Detect which cell encompasses the target text, then output its (x, y) center coordinate. 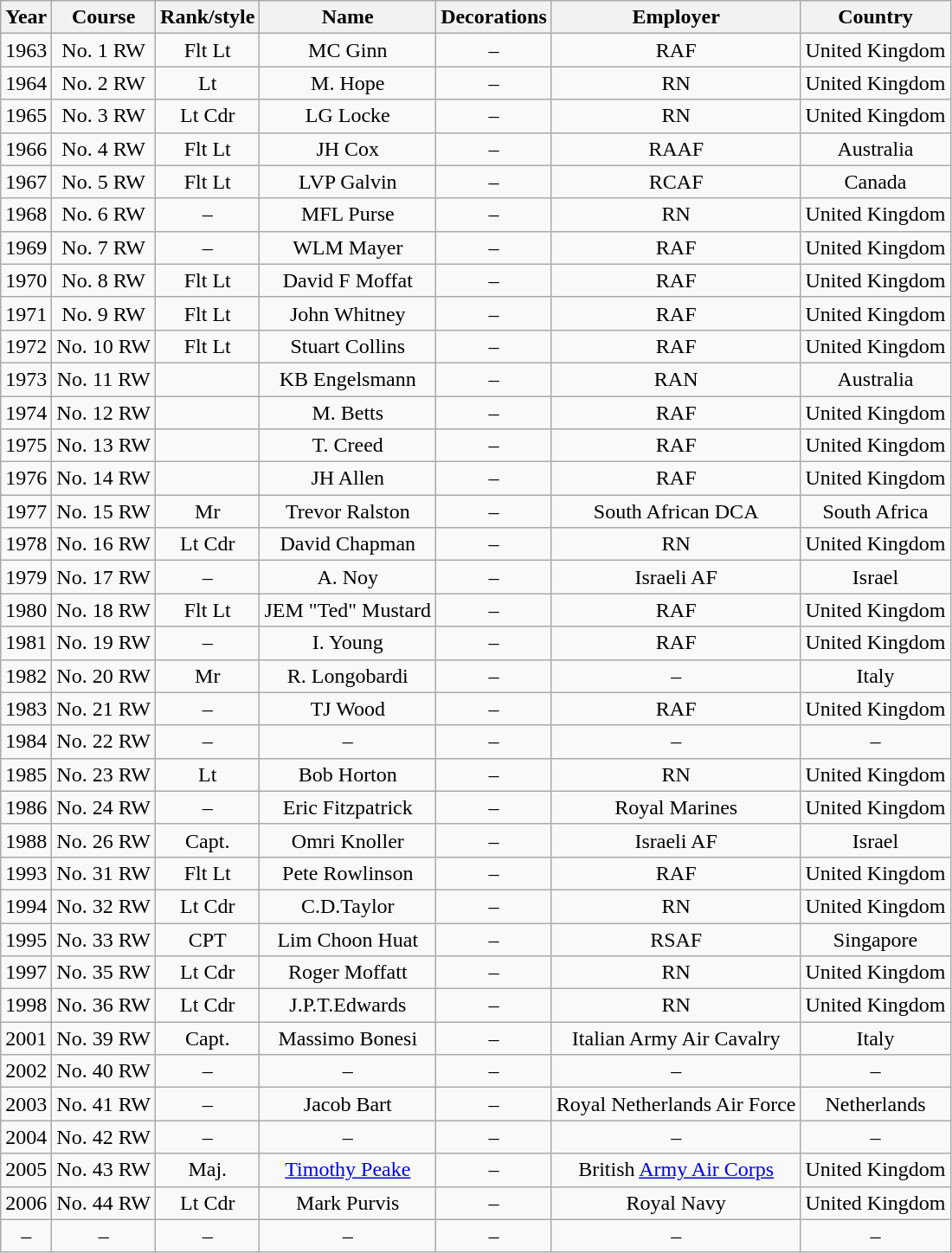
Decorations (494, 17)
1978 (26, 544)
2002 (26, 1071)
RAAF (676, 149)
British Army Air Corps (676, 1170)
T. Creed (348, 446)
Employer (676, 17)
No. 1 RW (104, 50)
1968 (26, 215)
No. 3 RW (104, 116)
No. 4 RW (104, 149)
Massimo Bonesi (348, 1038)
No. 26 RW (104, 840)
1971 (26, 313)
2005 (26, 1170)
RSAF (676, 939)
No. 20 RW (104, 676)
KB Engelsmann (348, 379)
CPT (208, 939)
1984 (26, 742)
No. 43 RW (104, 1170)
No. 31 RW (104, 873)
Singapore (876, 939)
Year (26, 17)
C.D.Taylor (348, 906)
Omri Knoller (348, 840)
No. 19 RW (104, 643)
Royal Navy (676, 1203)
Royal Netherlands Air Force (676, 1104)
No. 5 RW (104, 182)
No. 35 RW (104, 973)
1985 (26, 774)
1970 (26, 280)
No. 18 RW (104, 610)
No. 16 RW (104, 544)
South African DCA (676, 511)
JH Cox (348, 149)
1983 (26, 709)
1977 (26, 511)
1973 (26, 379)
TJ Wood (348, 709)
No. 44 RW (104, 1203)
2001 (26, 1038)
LG Locke (348, 116)
1976 (26, 479)
Country (876, 17)
Name (348, 17)
1967 (26, 182)
2004 (26, 1137)
I. Young (348, 643)
Timothy Peake (348, 1170)
Italian Army Air Cavalry (676, 1038)
1998 (26, 1006)
No. 32 RW (104, 906)
No. 12 RW (104, 413)
Maj. (208, 1170)
No. 11 RW (104, 379)
No. 2 RW (104, 83)
No. 9 RW (104, 313)
No. 21 RW (104, 709)
No. 23 RW (104, 774)
1964 (26, 83)
RCAF (676, 182)
RAN (676, 379)
1974 (26, 413)
1972 (26, 346)
M. Hope (348, 83)
Eric Fitzpatrick (348, 807)
Rank/style (208, 17)
1993 (26, 873)
1963 (26, 50)
No. 42 RW (104, 1137)
No. 8 RW (104, 280)
1995 (26, 939)
Stuart Collins (348, 346)
No. 15 RW (104, 511)
LVP Galvin (348, 182)
R. Longobardi (348, 676)
MC Ginn (348, 50)
1979 (26, 577)
JH Allen (348, 479)
David Chapman (348, 544)
Canada (876, 182)
1975 (26, 446)
No. 33 RW (104, 939)
1966 (26, 149)
1988 (26, 840)
Netherlands (876, 1104)
JEM "Ted" Mustard (348, 610)
John Whitney (348, 313)
Royal Marines (676, 807)
No. 14 RW (104, 479)
1969 (26, 247)
2006 (26, 1203)
No. 36 RW (104, 1006)
Trevor Ralston (348, 511)
Lim Choon Huat (348, 939)
No. 6 RW (104, 215)
No. 24 RW (104, 807)
Course (104, 17)
South Africa (876, 511)
J.P.T.Edwards (348, 1006)
MFL Purse (348, 215)
No. 41 RW (104, 1104)
2003 (26, 1104)
Bob Horton (348, 774)
Mark Purvis (348, 1203)
Pete Rowlinson (348, 873)
1981 (26, 643)
1997 (26, 973)
No. 39 RW (104, 1038)
No. 22 RW (104, 742)
Roger Moffatt (348, 973)
1980 (26, 610)
1965 (26, 116)
No. 40 RW (104, 1071)
No. 17 RW (104, 577)
No. 13 RW (104, 446)
Jacob Bart (348, 1104)
David F Moffat (348, 280)
M. Betts (348, 413)
A. Noy (348, 577)
1994 (26, 906)
1986 (26, 807)
No. 10 RW (104, 346)
WLM Mayer (348, 247)
No. 7 RW (104, 247)
1982 (26, 676)
